Find where the given text appears and provide that cell's center as [X, Y] coordinate. 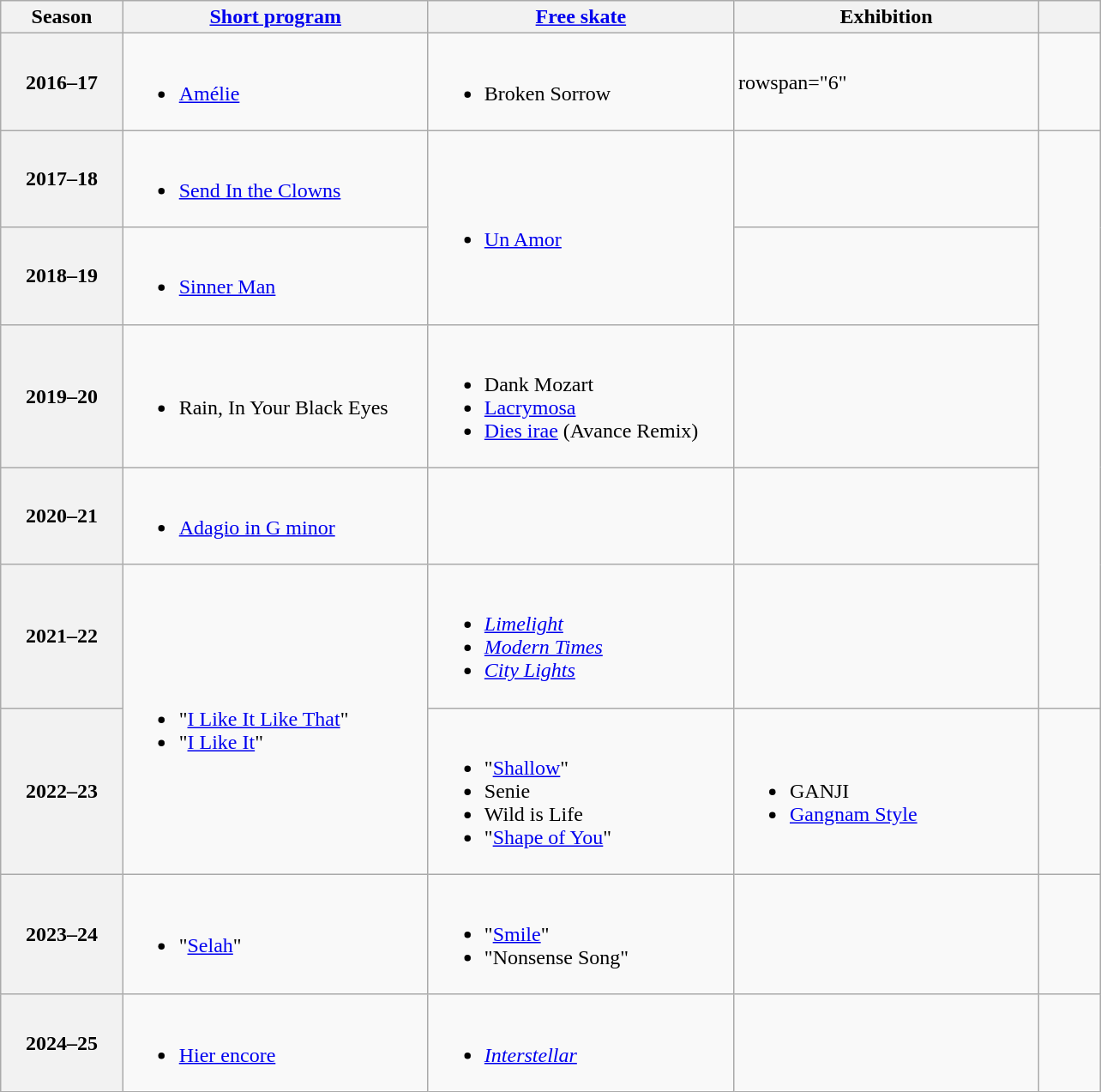
Free skate [581, 17]
Rain, In Your Black Eyes [275, 396]
Adagio in G minor [275, 516]
Broken Sorrow [581, 82]
"Smile""Nonsense Song" [581, 934]
Short program [275, 17]
2020–21 [62, 516]
Interstellar [581, 1043]
Un Amor [581, 227]
2017–18 [62, 178]
2021–22 [62, 636]
Sinner Man [275, 276]
Send In the Clowns [275, 178]
Dank MozartLacrymosaDies irae (Avance Remix) [581, 396]
2019–20 [62, 396]
Exhibition [886, 17]
rowspan="6" [886, 82]
Amélie [275, 82]
Season [62, 17]
2018–19 [62, 276]
Hier encore [275, 1043]
LimelightModern TimesCity Lights [581, 636]
"Shallow"SenieWild is Life"Shape of You" [581, 791]
"I Like It Like That""I Like It" [275, 719]
2016–17 [62, 82]
2023–24 [62, 934]
2024–25 [62, 1043]
GANJIGangnam Style [886, 791]
2022–23 [62, 791]
"Selah" [275, 934]
